Identify which cell holds the provided text, then report its [x, y] central coordinate. 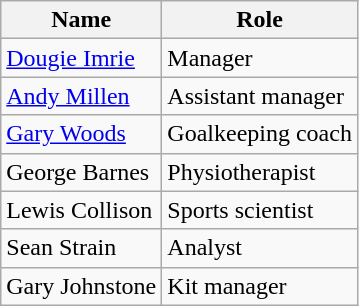
Andy Millen [82, 96]
Goalkeeping coach [260, 134]
Lewis Collison [82, 210]
Role [260, 20]
Physiotherapist [260, 172]
Gary Woods [82, 134]
Gary Johnstone [82, 286]
Sean Strain [82, 248]
Analyst [260, 248]
Dougie Imrie [82, 58]
Sports scientist [260, 210]
Kit manager [260, 286]
Assistant manager [260, 96]
Manager [260, 58]
George Barnes [82, 172]
Name [82, 20]
